Extract the [x, y] coordinate from the center of the cell holding the provided text.  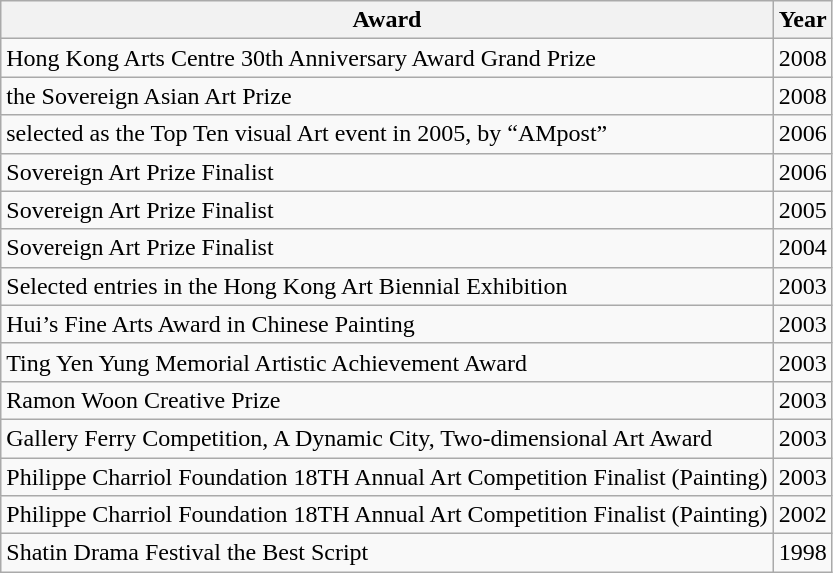
Year [802, 20]
the Sovereign Asian Art Prize [387, 96]
Selected entries in the Hong Kong Art Biennial Exhibition [387, 286]
Award [387, 20]
2004 [802, 248]
Hong Kong Arts Centre 30th Anniversary Award Grand Prize [387, 58]
1998 [802, 553]
2002 [802, 515]
Ting Yen Yung Memorial Artistic Achievement Award [387, 362]
Hui’s Fine Arts Award in Chinese Painting [387, 324]
Shatin Drama Festival the Best Script [387, 553]
selected as the Top Ten visual Art event in 2005, by “AMpost” [387, 134]
Gallery Ferry Competition, A Dynamic City, Two-dimensional Art Award [387, 438]
Ramon Woon Creative Prize [387, 400]
2005 [802, 210]
